Locate the cell with the specified text and output its [X, Y] center coordinate. 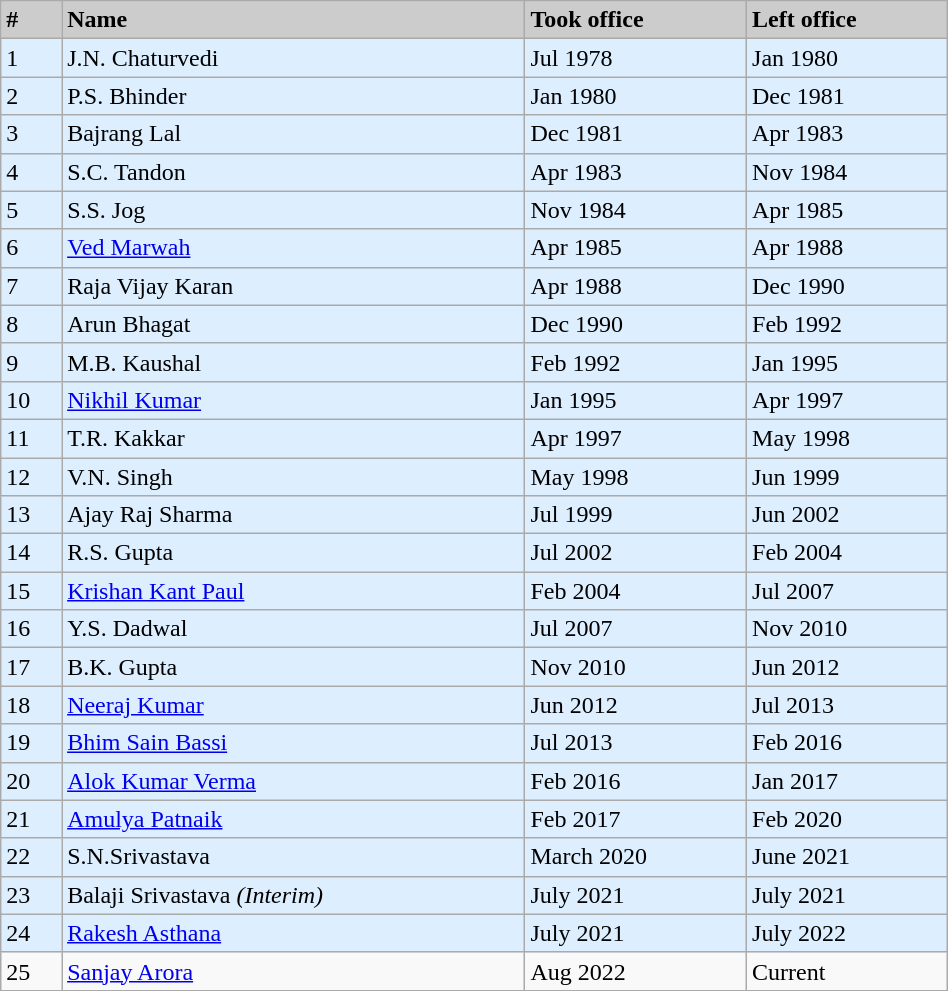
23 [32, 895]
8 [32, 324]
Neeraj Kumar [294, 705]
Raja Vijay Karan [294, 286]
Sanjay Arora [294, 971]
1 [32, 58]
16 [32, 629]
Ved Marwah [294, 248]
R.S. Gupta [294, 553]
Jan 2017 [848, 781]
19 [32, 743]
Jun 1999 [848, 477]
12 [32, 477]
5 [32, 210]
Balaji Srivastava (Interim) [294, 895]
Current [848, 971]
6 [32, 248]
T.R. Kakkar [294, 438]
20 [32, 781]
V.N. Singh [294, 477]
Bhim Sain Bassi [294, 743]
March 2020 [636, 857]
Krishan Kant Paul [294, 591]
Aug 2022 [636, 971]
Feb 2017 [636, 819]
15 [32, 591]
11 [32, 438]
Alok Kumar Verma [294, 781]
Took office [636, 20]
J.N. Chaturvedi [294, 58]
17 [32, 667]
Nikhil Kumar [294, 400]
Left office [848, 20]
June 2021 [848, 857]
S.S. Jog [294, 210]
25 [32, 971]
Y.S. Dadwal [294, 629]
21 [32, 819]
Rakesh Asthana [294, 933]
S.N.Srivastava [294, 857]
P.S. Bhinder [294, 96]
7 [32, 286]
S.C. Tandon [294, 172]
Jul 2002 [636, 553]
Bajrang Lal [294, 134]
22 [32, 857]
4 [32, 172]
18 [32, 705]
Jul 1978 [636, 58]
Arun Bhagat [294, 324]
14 [32, 553]
Ajay Raj Sharma [294, 515]
Jul 1999 [636, 515]
9 [32, 362]
# [32, 20]
Name [294, 20]
B.K. Gupta [294, 667]
Jun 2002 [848, 515]
10 [32, 400]
Amulya Patnaik [294, 819]
24 [32, 933]
M.B. Kaushal [294, 362]
July 2022 [848, 933]
3 [32, 134]
Feb 2020 [848, 819]
13 [32, 515]
2 [32, 96]
